For the text-containing cell, return its midpoint in [X, Y] coordinate format. 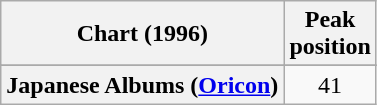
Peakposition [330, 34]
Japanese Albums (Oricon) [142, 85]
41 [330, 85]
Chart (1996) [142, 34]
